Find where the given text appears and provide that cell's center as (X, Y) coordinate. 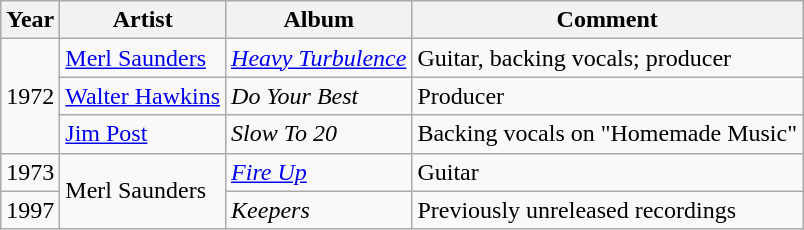
1997 (30, 210)
Walter Hawkins (143, 96)
Fire Up (319, 172)
Backing vocals on "Homemade Music" (608, 134)
Guitar (608, 172)
Previously unreleased recordings (608, 210)
Producer (608, 96)
Jim Post (143, 134)
Album (319, 20)
1972 (30, 96)
Year (30, 20)
Slow To 20 (319, 134)
Keepers (319, 210)
1973 (30, 172)
Comment (608, 20)
Artist (143, 20)
Heavy Turbulence (319, 58)
Guitar, backing vocals; producer (608, 58)
Do Your Best (319, 96)
